Detect which cell encompasses the target text, then output its (X, Y) center coordinate. 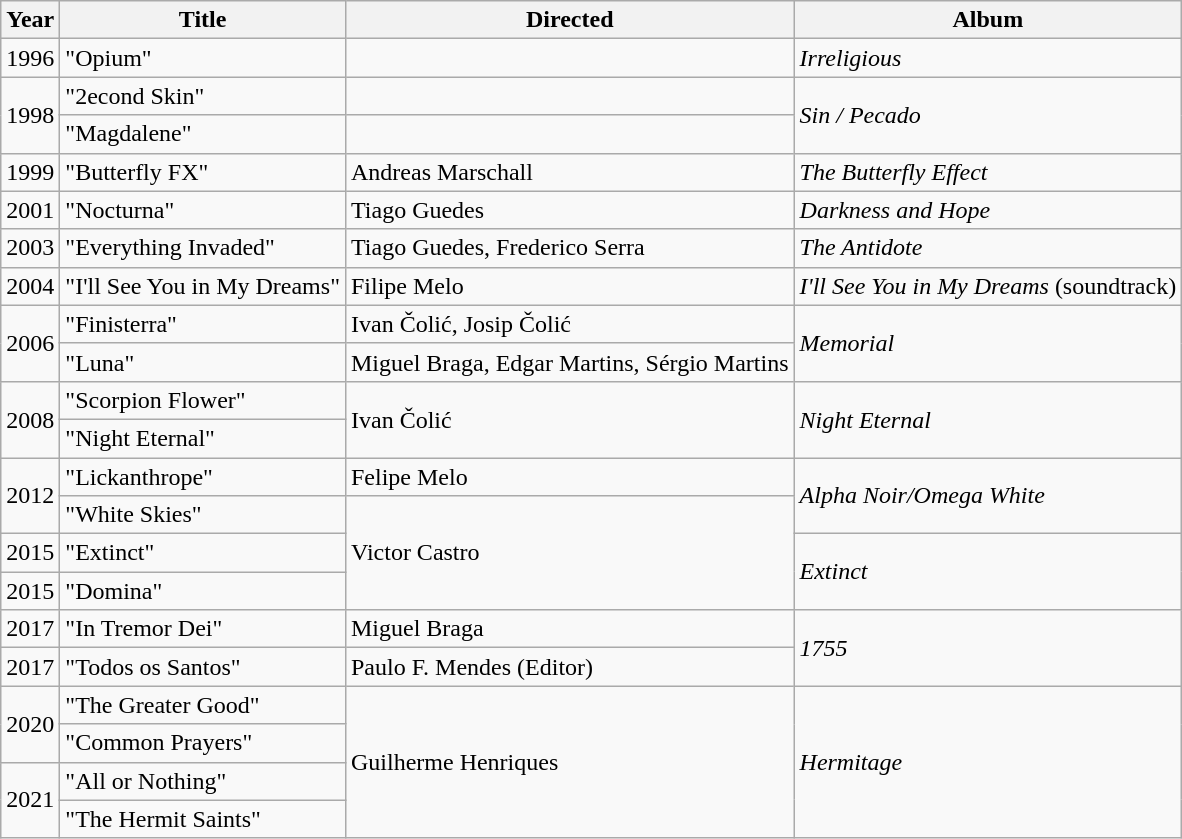
The Antidote (988, 248)
"Opium" (203, 58)
"Common Prayers" (203, 743)
"I'll See You in My Dreams" (203, 286)
Victor Castro (570, 553)
"In Tremor Dei" (203, 629)
Paulo F. Mendes (Editor) (570, 667)
2021 (30, 800)
Year (30, 20)
"Extinct" (203, 553)
Directed (570, 20)
"Scorpion Flower" (203, 400)
"Magdalene" (203, 134)
Sin / Pecado (988, 115)
Irreligious (988, 58)
Ivan Čolić, Josip Čolić (570, 324)
"Lickanthrope" (203, 477)
"Finisterra" (203, 324)
Ivan Čolić (570, 419)
Memorial (988, 343)
"Nocturna" (203, 210)
2003 (30, 248)
"Butterfly FX" (203, 172)
2008 (30, 419)
2006 (30, 343)
"Todos os Santos" (203, 667)
2012 (30, 496)
Guilherme Henriques (570, 762)
Filipe Melo (570, 286)
Album (988, 20)
Darkness and Hope (988, 210)
1998 (30, 115)
Tiago Guedes (570, 210)
Miguel Braga, Edgar Martins, Sérgio Martins (570, 362)
Miguel Braga (570, 629)
1999 (30, 172)
"The Hermit Saints" (203, 819)
Felipe Melo (570, 477)
Alpha Noir/Omega White (988, 496)
"Everything Invaded" (203, 248)
Title (203, 20)
"2econd Skin" (203, 96)
"Domina" (203, 591)
I'll See You in My Dreams (soundtrack) (988, 286)
1996 (30, 58)
Tiago Guedes, Frederico Serra (570, 248)
1755 (988, 648)
"All or Nothing" (203, 781)
Night Eternal (988, 419)
"The Greater Good" (203, 705)
Extinct (988, 572)
2001 (30, 210)
"White Skies" (203, 515)
"Luna" (203, 362)
Hermitage (988, 762)
2004 (30, 286)
Andreas Marschall (570, 172)
The Butterfly Effect (988, 172)
2020 (30, 724)
"Night Eternal" (203, 438)
